Extract the (x, y) coordinate from the center of the cell holding the provided text.  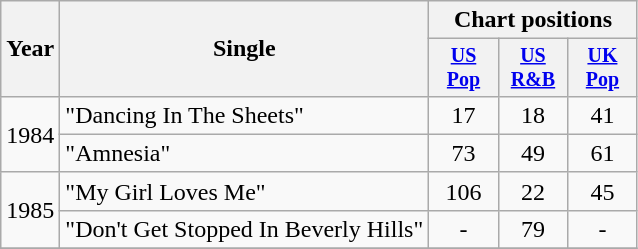
Year (30, 49)
22 (532, 191)
61 (602, 153)
USR&B (532, 68)
17 (464, 115)
41 (602, 115)
79 (532, 229)
18 (532, 115)
1984 (30, 134)
Single (244, 49)
106 (464, 191)
49 (532, 153)
USPop (464, 68)
"My Girl Loves Me" (244, 191)
"Don't Get Stopped In Beverly Hills" (244, 229)
1985 (30, 210)
"Dancing In The Sheets" (244, 115)
73 (464, 153)
45 (602, 191)
UKPop (602, 68)
"Amnesia" (244, 153)
Chart positions (533, 20)
